Capture the cell that displays the provided text and extract its [X, Y] central coordinate. 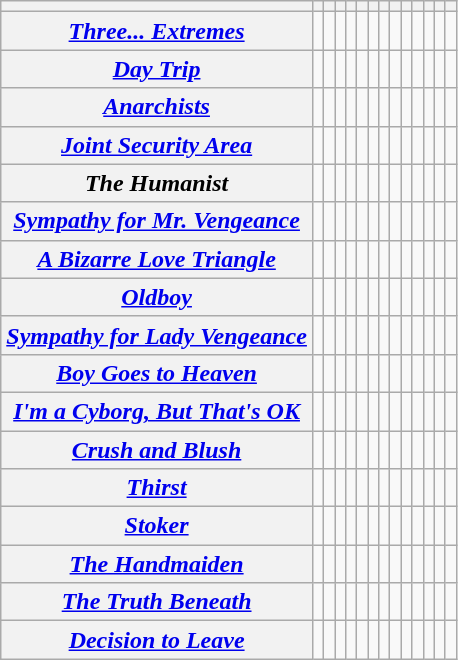
Joint Security Area [157, 145]
A Bizarre Love Triangle [157, 259]
Thirst [157, 488]
I'm a Cyborg, But That's OK [157, 411]
The Truth Beneath [157, 602]
The Handmaiden [157, 564]
Crush and Blush [157, 449]
Stoker [157, 526]
Three... Extremes [157, 31]
The Humanist [157, 183]
Boy Goes to Heaven [157, 373]
Oldboy [157, 297]
Decision to Leave [157, 640]
Sympathy for Lady Vengeance [157, 335]
Anarchists [157, 107]
Day Trip [157, 69]
Sympathy for Mr. Vengeance [157, 221]
